Locate the cell with the specified text and output its [x, y] center coordinate. 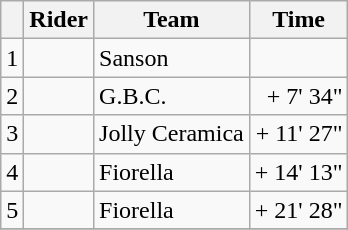
3 [12, 134]
2 [12, 96]
+ 11' 27" [298, 134]
+ 21' 28" [298, 210]
Time [298, 20]
G.B.C. [172, 96]
Rider [59, 20]
+ 14' 13" [298, 172]
Team [172, 20]
1 [12, 58]
4 [12, 172]
5 [12, 210]
Jolly Ceramica [172, 134]
+ 7' 34" [298, 96]
Sanson [172, 58]
